Pinpoint the cell where the given text exists, returning its [x, y] midpoint coordinate. 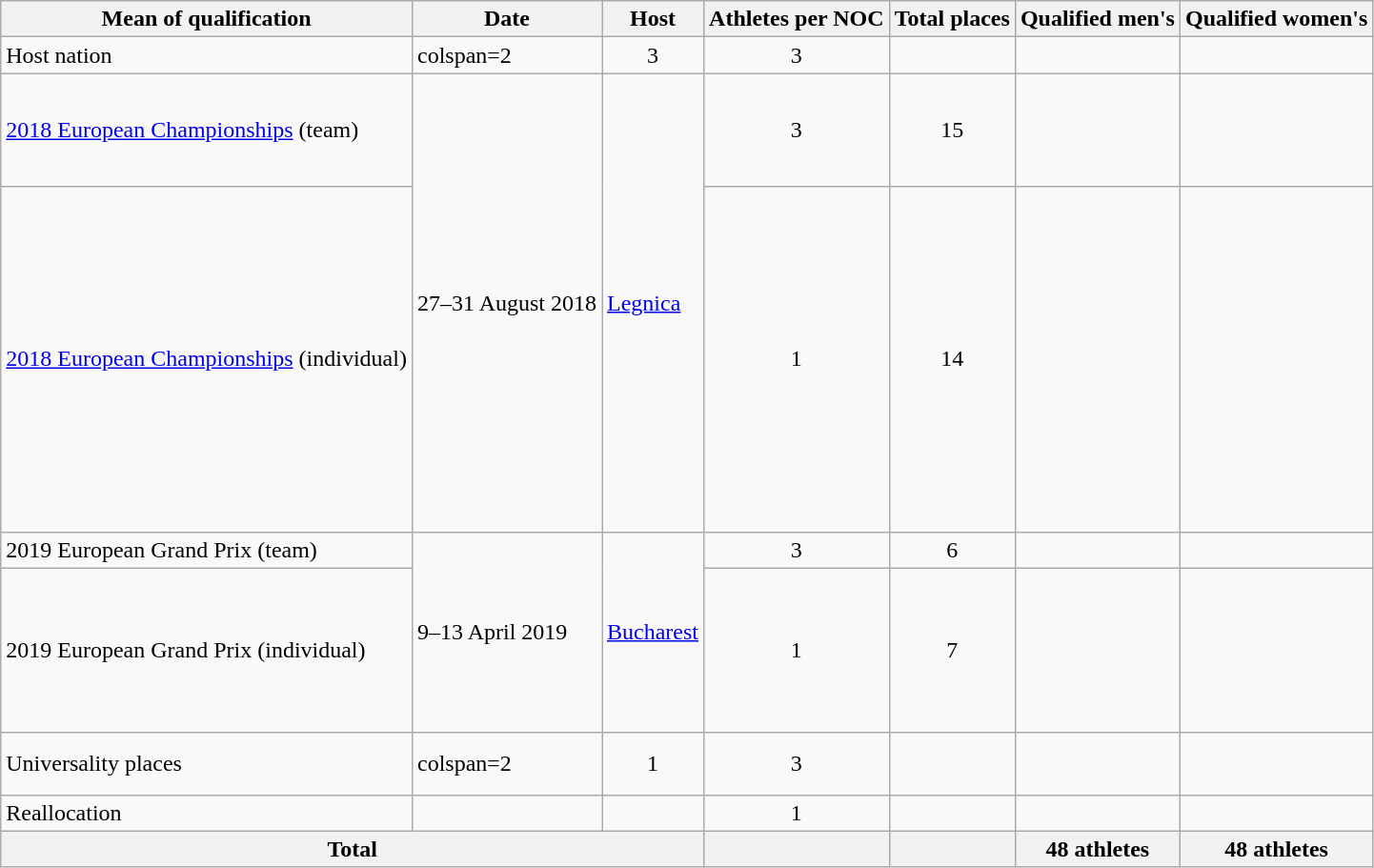
7 [952, 650]
9–13 April 2019 [507, 633]
2018 European Championships (individual) [207, 359]
Date [507, 19]
Reallocation [207, 813]
Host nation [207, 55]
Host [654, 19]
27–31 August 2018 [507, 303]
Total places [952, 19]
Qualified women's [1276, 19]
6 [952, 550]
Bucharest [654, 633]
Mean of qualification [207, 19]
14 [952, 359]
2019 European Grand Prix (individual) [207, 650]
Legnica [654, 303]
Qualified men's [1098, 19]
Athletes per NOC [797, 19]
15 [952, 130]
2019 European Grand Prix (team) [207, 550]
Universality places [207, 764]
Total [353, 849]
2018 European Championships (team) [207, 130]
